Return the (X, Y) coordinate for the center point of the cell that contains the specified text.  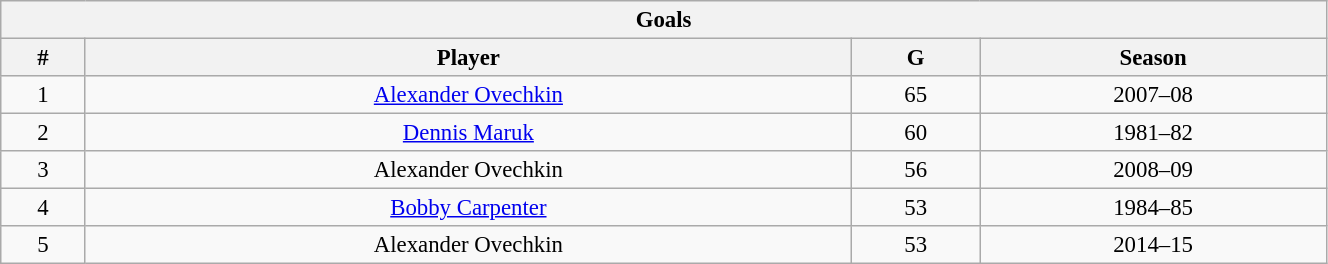
5 (43, 245)
2014–15 (1154, 245)
65 (916, 95)
Goals (664, 20)
Dennis Maruk (468, 133)
3 (43, 170)
1981–82 (1154, 133)
60 (916, 133)
1984–85 (1154, 208)
2008–09 (1154, 170)
G (916, 58)
# (43, 58)
2 (43, 133)
Season (1154, 58)
Player (468, 58)
56 (916, 170)
4 (43, 208)
Bobby Carpenter (468, 208)
2007–08 (1154, 95)
1 (43, 95)
